Identify which cell holds the provided text, then report its (x, y) central coordinate. 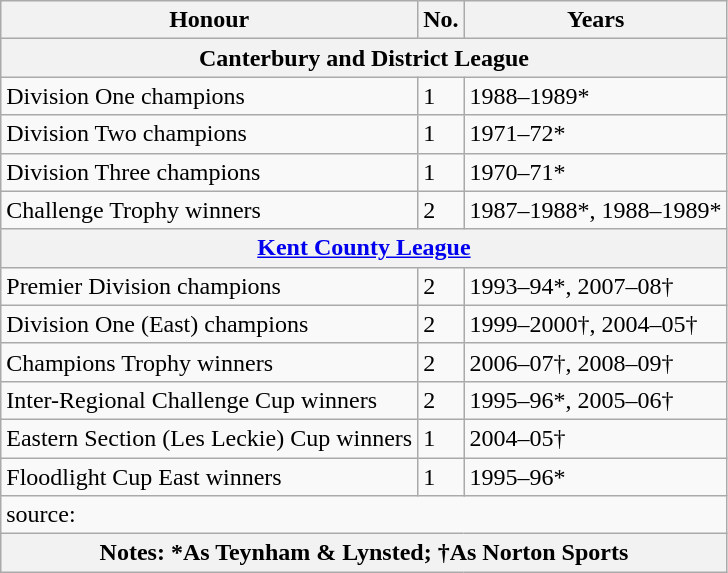
2006–07†, 2008–09† (596, 362)
Division Two champions (210, 134)
1987–1988*, 1988–1989* (596, 210)
Division One (East) champions (210, 324)
1988–1989* (596, 96)
Premier Division champions (210, 286)
Eastern Section (Les Leckie) Cup winners (210, 438)
Champions Trophy winners (210, 362)
Challenge Trophy winners (210, 210)
source: (364, 515)
1971–72* (596, 134)
2004–05† (596, 438)
1995–96* (596, 477)
1993–94*, 2007–08† (596, 286)
Inter-Regional Challenge Cup winners (210, 400)
1999–2000†, 2004–05† (596, 324)
Honour (210, 20)
Division One champions (210, 96)
Years (596, 20)
Notes: *As Teynham & Lynsted; †As Norton Sports (364, 553)
1970–71* (596, 172)
Floodlight Cup East winners (210, 477)
Canterbury and District League (364, 58)
Division Three champions (210, 172)
No. (441, 20)
Kent County League (364, 248)
1995–96*, 2005–06† (596, 400)
